Return the (x, y) coordinate for the center point of the cell that contains the specified text.  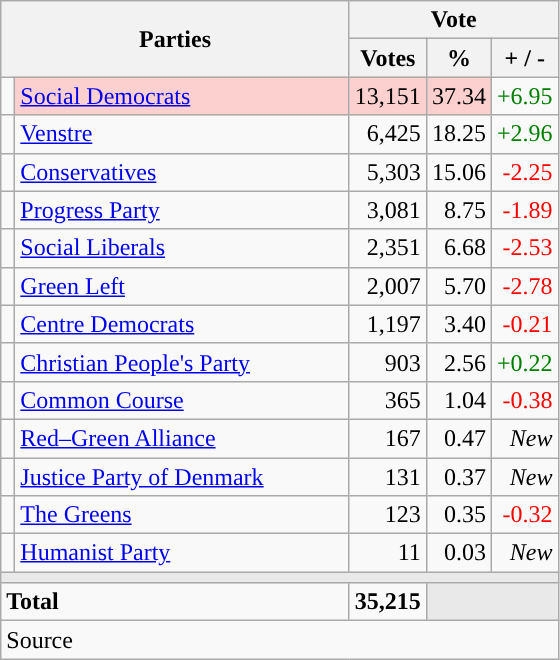
3.40 (458, 324)
Source (280, 640)
Vote (454, 20)
Humanist Party (182, 553)
Votes (388, 58)
15.06 (458, 172)
0.03 (458, 553)
-1.89 (524, 210)
0.47 (458, 438)
3,081 (388, 210)
Total (176, 602)
Centre Democrats (182, 324)
Conservatives (182, 172)
Social Liberals (182, 248)
-0.21 (524, 324)
0.35 (458, 515)
The Greens (182, 515)
-0.38 (524, 400)
13,151 (388, 96)
6,425 (388, 134)
1.04 (458, 400)
Parties (176, 39)
Justice Party of Denmark (182, 477)
-2.78 (524, 286)
35,215 (388, 602)
0.37 (458, 477)
2,007 (388, 286)
-0.32 (524, 515)
18.25 (458, 134)
6.68 (458, 248)
131 (388, 477)
Venstre (182, 134)
2.56 (458, 362)
Progress Party (182, 210)
+2.96 (524, 134)
Social Democrats (182, 96)
37.34 (458, 96)
Red–Green Alliance (182, 438)
11 (388, 553)
Common Course (182, 400)
1,197 (388, 324)
5,303 (388, 172)
903 (388, 362)
-2.25 (524, 172)
Christian People's Party (182, 362)
+0.22 (524, 362)
2,351 (388, 248)
5.70 (458, 286)
123 (388, 515)
% (458, 58)
Green Left (182, 286)
-2.53 (524, 248)
8.75 (458, 210)
365 (388, 400)
+ / - (524, 58)
+6.95 (524, 96)
167 (388, 438)
